Provide the (X, Y) coordinate of the cell's center where the given text is located.  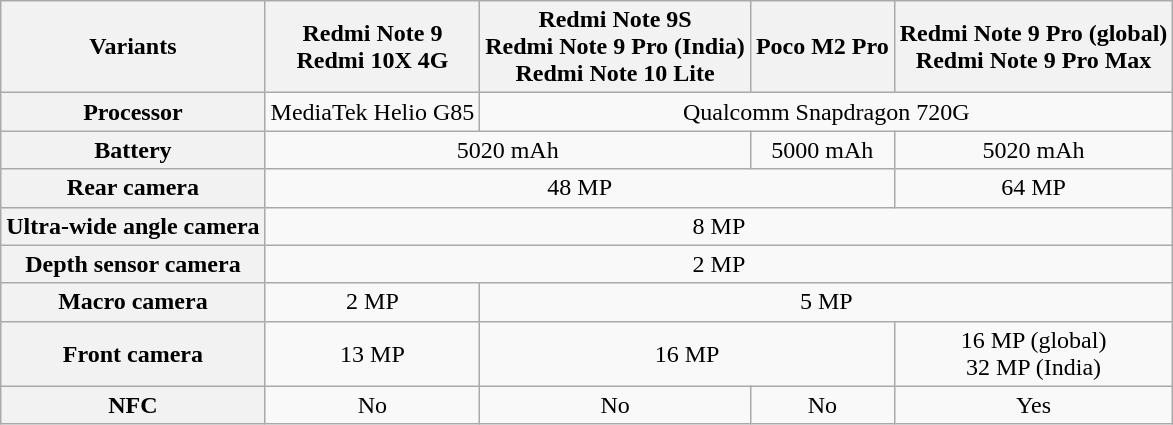
Processor (133, 112)
Battery (133, 150)
Variants (133, 47)
Redmi Note 9SRedmi Note 9 Pro (India) Redmi Note 10 Lite (616, 47)
Qualcomm Snapdragon 720G (826, 112)
Redmi Note 9 Pro (global)Redmi Note 9 Pro Max (1034, 47)
48 MP (580, 188)
Front camera (133, 354)
Depth sensor camera (133, 264)
Macro camera (133, 302)
NFC (133, 405)
8 MP (719, 226)
13 MP (372, 354)
16 MP (global)32 MP (India) (1034, 354)
5 MP (826, 302)
Poco M2 Pro (822, 47)
Yes (1034, 405)
Rear camera (133, 188)
MediaTek Helio G85 (372, 112)
5000 mAh (822, 150)
Ultra-wide angle camera (133, 226)
16 MP (688, 354)
Redmi Note 9Redmi 10X 4G (372, 47)
64 MP (1034, 188)
